Extract the [X, Y] coordinate from the center of the cell holding the provided text.  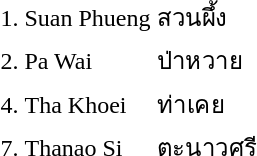
Tha Khoei [88, 104]
Pa Wai [88, 60]
